Pinpoint the cell where the given text exists, returning its (X, Y) midpoint coordinate. 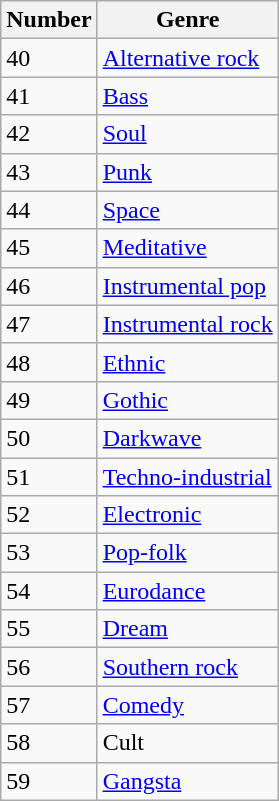
Darkwave (188, 438)
Gangsta (188, 781)
Comedy (188, 705)
44 (49, 210)
40 (49, 58)
Eurodance (188, 591)
51 (49, 477)
Electronic (188, 515)
Pop-folk (188, 553)
Genre (188, 20)
43 (49, 172)
41 (49, 96)
57 (49, 705)
46 (49, 286)
52 (49, 515)
Bass (188, 96)
Alternative rock (188, 58)
Techno-industrial (188, 477)
Instrumental rock (188, 324)
Gothic (188, 400)
47 (49, 324)
Dream (188, 629)
Number (49, 20)
53 (49, 553)
Southern rock (188, 667)
55 (49, 629)
Meditative (188, 248)
Cult (188, 743)
42 (49, 134)
48 (49, 362)
Ethnic (188, 362)
45 (49, 248)
Soul (188, 134)
54 (49, 591)
Punk (188, 172)
59 (49, 781)
49 (49, 400)
Instrumental pop (188, 286)
56 (49, 667)
58 (49, 743)
50 (49, 438)
Space (188, 210)
